Detect which cell encompasses the target text, then output its (X, Y) center coordinate. 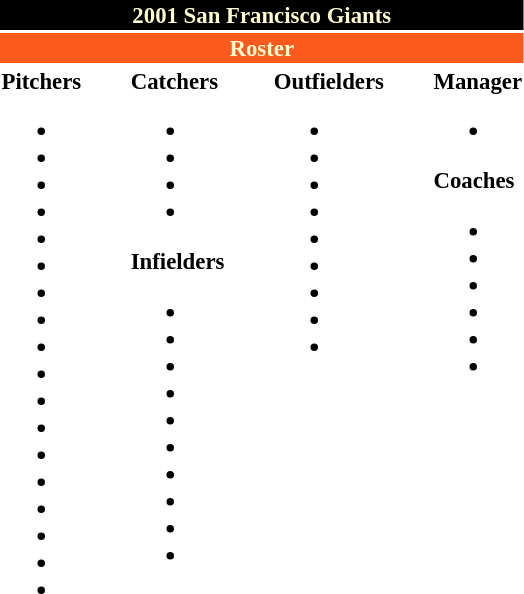
2001 San Francisco Giants (262, 15)
Roster (262, 48)
